Scan for the cell matching the given text and deliver its [X, Y] coordinate at center. 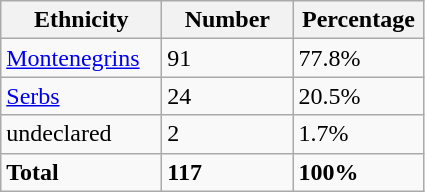
77.8% [358, 58]
2 [228, 134]
Percentage [358, 20]
117 [228, 172]
Total [82, 172]
Number [228, 20]
20.5% [358, 96]
24 [228, 96]
Ethnicity [82, 20]
Serbs [82, 96]
100% [358, 172]
91 [228, 58]
Montenegrins [82, 58]
1.7% [358, 134]
undeclared [82, 134]
